Determine the [x, y] coordinate at the center of the cell enclosing the given text.  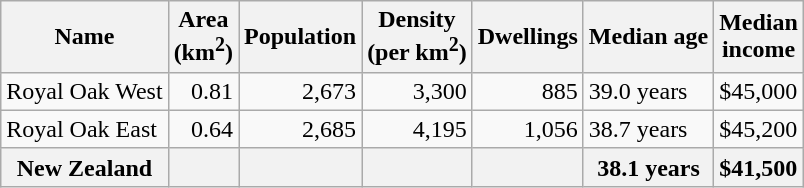
Population [300, 37]
$45,200 [759, 129]
New Zealand [84, 167]
Name [84, 37]
Median age [648, 37]
0.64 [203, 129]
38.1 years [648, 167]
Dwellings [528, 37]
Royal Oak West [84, 91]
1,056 [528, 129]
Area(km2) [203, 37]
Medianincome [759, 37]
38.7 years [648, 129]
2,685 [300, 129]
2,673 [300, 91]
4,195 [418, 129]
885 [528, 91]
$41,500 [759, 167]
39.0 years [648, 91]
Density(per km2) [418, 37]
$45,000 [759, 91]
0.81 [203, 91]
3,300 [418, 91]
Royal Oak East [84, 129]
